From the cell containing the given text, extract its center point as (X, Y) coordinate. 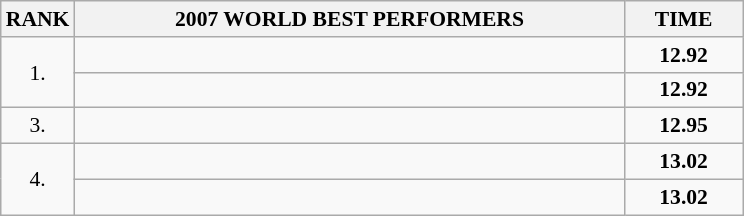
1. (38, 72)
RANK (38, 19)
4. (38, 180)
12.95 (684, 126)
3. (38, 126)
2007 WORLD BEST PERFORMERS (349, 19)
TIME (684, 19)
